Capture the cell that displays the provided text and extract its (x, y) central coordinate. 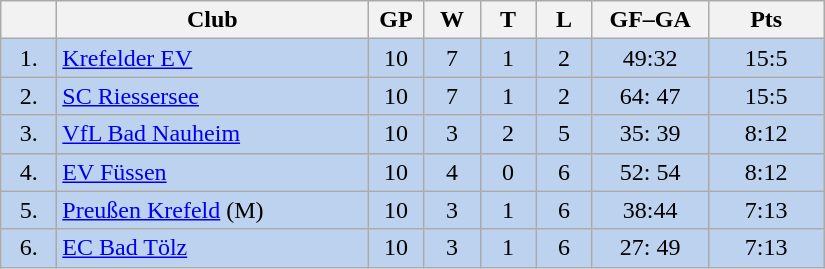
3. (29, 134)
W (452, 20)
Club (212, 20)
35: 39 (650, 134)
EC Bad Tölz (212, 248)
4 (452, 172)
SC Riessersee (212, 96)
GF–GA (650, 20)
GP (396, 20)
5. (29, 210)
1. (29, 58)
38:44 (650, 210)
EV Füssen (212, 172)
64: 47 (650, 96)
27: 49 (650, 248)
52: 54 (650, 172)
49:32 (650, 58)
5 (564, 134)
4. (29, 172)
Krefelder EV (212, 58)
L (564, 20)
Preußen Krefeld (M) (212, 210)
6. (29, 248)
T (508, 20)
Pts (766, 20)
2. (29, 96)
VfL Bad Nauheim (212, 134)
0 (508, 172)
